Determine the (X, Y) coordinate at the center of the cell enclosing the given text.  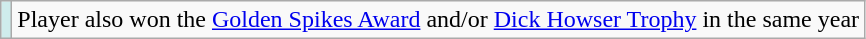
Player also won the Golden Spikes Award and/or Dick Howser Trophy in the same year (438, 20)
